Output the (X, Y) coordinate of the center of the cell containing the given text.  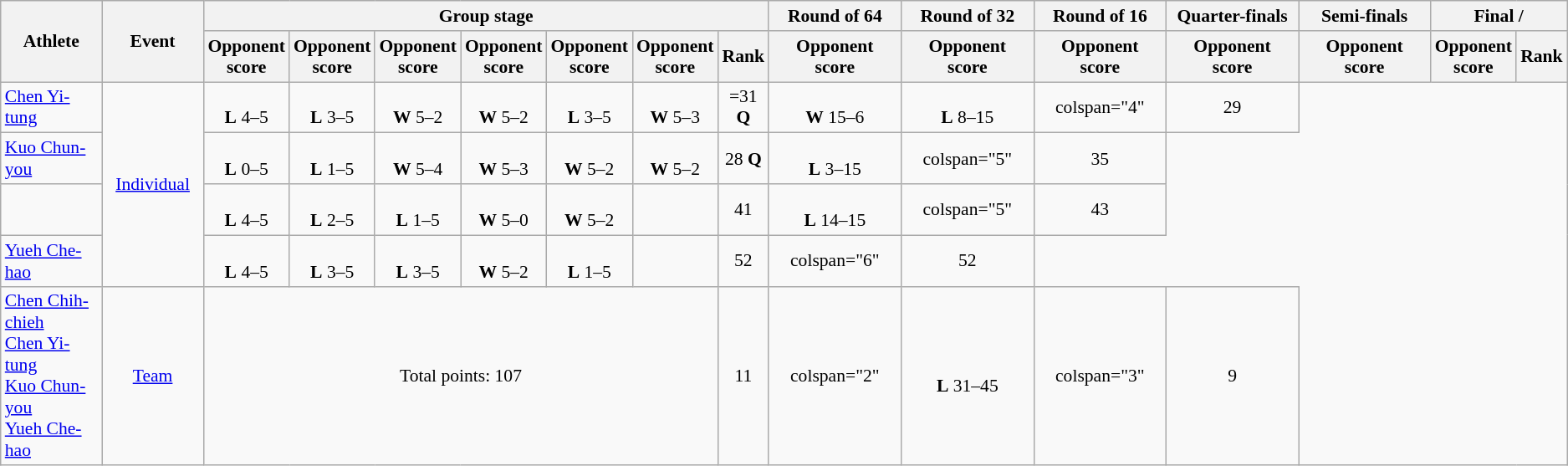
Yueh Che-hao (52, 261)
Quarter-finals (1233, 16)
Chen Yi-tung (52, 107)
W 15–6 (835, 107)
Final / (1499, 16)
=31 Q (744, 107)
9 (1233, 376)
Event (153, 42)
35 (1101, 159)
Chen Chih-chiehChen Yi-tungKuo Chun-youYueh Che-hao (52, 376)
colspan="4" (1101, 107)
colspan="6" (835, 261)
Semi-finals (1365, 16)
L 31–45 (968, 376)
W 5–0 (503, 209)
L 2–5 (333, 209)
43 (1101, 209)
W 5–4 (418, 159)
11 (744, 376)
41 (744, 209)
colspan="3" (1101, 376)
Athlete (52, 42)
Individual (153, 184)
L 0–5 (246, 159)
Total points: 107 (460, 376)
Round of 16 (1101, 16)
Group stage (486, 16)
Team (153, 376)
L 8–15 (968, 107)
Kuo Chun-you (52, 159)
28 Q (744, 159)
L 14–15 (835, 209)
L 3–15 (835, 159)
Round of 32 (968, 16)
colspan="2" (835, 376)
29 (1233, 107)
Round of 64 (835, 16)
